Provide the [x, y] coordinate of the cell's center where the given text is located.  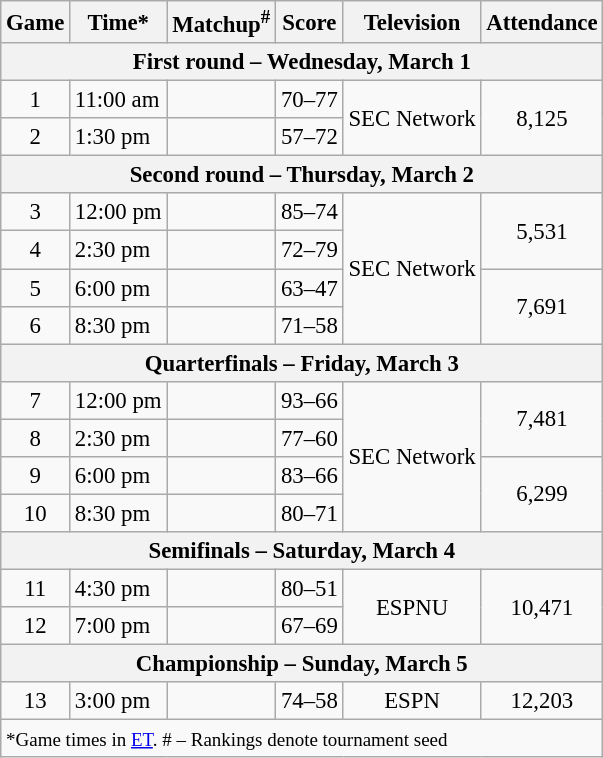
8,125 [542, 118]
85–74 [310, 213]
2 [36, 137]
4:30 pm [118, 588]
63–47 [310, 288]
Television [412, 22]
7 [36, 400]
Matchup# [222, 22]
7,481 [542, 418]
71–58 [310, 325]
1 [36, 100]
12 [36, 626]
12,203 [542, 701]
3 [36, 213]
9 [36, 476]
67–69 [310, 626]
4 [36, 250]
10,471 [542, 606]
11 [36, 588]
Score [310, 22]
Time* [118, 22]
Attendance [542, 22]
57–72 [310, 137]
Quarterfinals – Friday, March 3 [302, 363]
80–71 [310, 513]
77–60 [310, 438]
80–51 [310, 588]
*Game times in ET. # – Rankings denote tournament seed [302, 739]
8 [36, 438]
3:00 pm [118, 701]
13 [36, 701]
10 [36, 513]
7,691 [542, 306]
83–66 [310, 476]
5 [36, 288]
Game [36, 22]
Second round – Thursday, March 2 [302, 175]
Semifinals – Saturday, March 4 [302, 551]
70–77 [310, 100]
1:30 pm [118, 137]
6 [36, 325]
First round – Wednesday, March 1 [302, 62]
5,531 [542, 232]
6,299 [542, 494]
93–66 [310, 400]
11:00 am [118, 100]
7:00 pm [118, 626]
Championship – Sunday, March 5 [302, 664]
74–58 [310, 701]
72–79 [310, 250]
ESPN [412, 701]
ESPNU [412, 606]
